Scan for the cell matching the given text and deliver its (X, Y) coordinate at center. 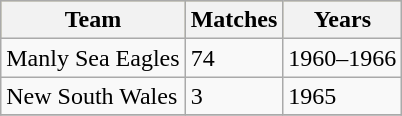
Years (342, 20)
1965 (342, 96)
Manly Sea Eagles (93, 58)
New South Wales (93, 96)
3 (234, 96)
Team (93, 20)
74 (234, 58)
1960–1966 (342, 58)
Matches (234, 20)
